Find where the given text appears and provide that cell's center as [x, y] coordinate. 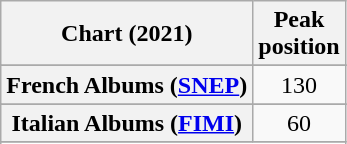
60 [299, 123]
Italian Albums (FIMI) [127, 123]
Peakposition [299, 34]
French Albums (SNEP) [127, 85]
130 [299, 85]
Chart (2021) [127, 34]
